Provide the (x, y) coordinate of the cell's center where the given text is located.  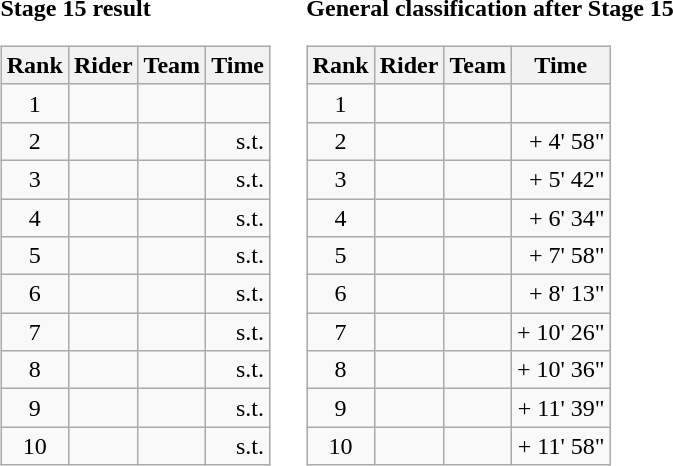
+ 6' 34" (560, 217)
+ 10' 26" (560, 332)
+ 4' 58" (560, 141)
+ 11' 58" (560, 446)
+ 10' 36" (560, 370)
+ 8' 13" (560, 294)
+ 7' 58" (560, 256)
+ 5' 42" (560, 179)
+ 11' 39" (560, 408)
